Return the [x, y] coordinate for the center point of the cell that contains the specified text.  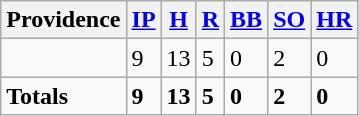
H [178, 20]
SO [290, 20]
R [210, 20]
IP [144, 20]
Totals [64, 96]
HR [334, 20]
Providence [64, 20]
BB [246, 20]
